Return the [x, y] coordinate for the center point of the cell that contains the specified text.  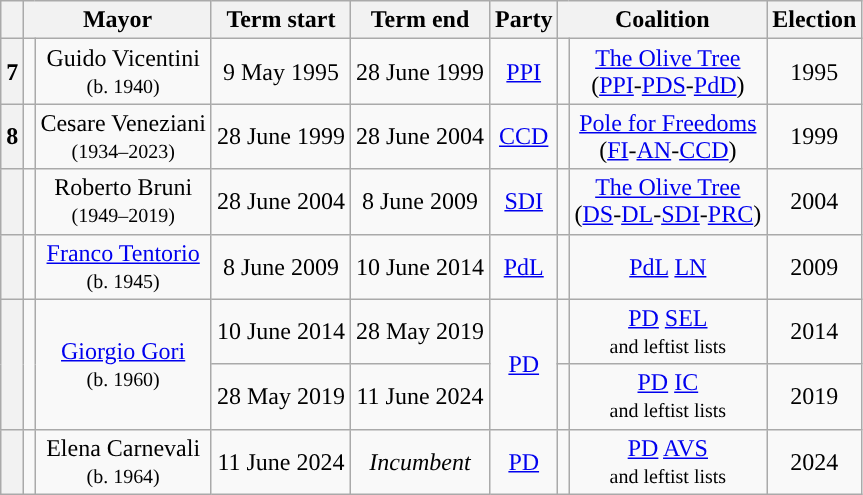
PD SELand leftist lists [668, 332]
Coalition [662, 20]
Roberto Bruni (1949–2019) [124, 202]
2004 [814, 202]
Term end [420, 20]
2024 [814, 462]
Guido Vicentini(b. 1940) [124, 72]
2009 [814, 266]
1999 [814, 136]
Party [524, 20]
PD AVSand leftist lists [668, 462]
2019 [814, 396]
PPI [524, 72]
Election [814, 20]
PdL LN [668, 266]
8 [12, 136]
Pole for Freedoms(FI-AN-CCD) [668, 136]
PdL [524, 266]
CCD [524, 136]
7 [12, 72]
The Olive Tree(PPI-PDS-PdD) [668, 72]
The Olive Tree(DS-DL-SDI-PRC) [668, 202]
Incumbent [420, 462]
Franco Tentorio (b. 1945) [124, 266]
1995 [814, 72]
Term start [280, 20]
PD ICand leftist lists [668, 396]
Cesare Veneziani (1934–2023) [124, 136]
Giorgio Gori (b. 1960) [124, 364]
Mayor [118, 20]
2014 [814, 332]
9 May 1995 [280, 72]
SDI [524, 202]
Elena Carnevali (b. 1964) [124, 462]
